Search for the cell housing the specified text and yield its (X, Y) center coordinate. 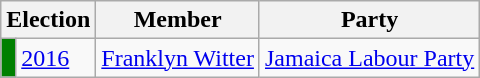
Party (369, 20)
Franklyn Witter (178, 58)
Election (48, 20)
2016 (56, 58)
Jamaica Labour Party (369, 58)
Member (178, 20)
